Determine the (X, Y) coordinate at the center of the cell enclosing the given text.  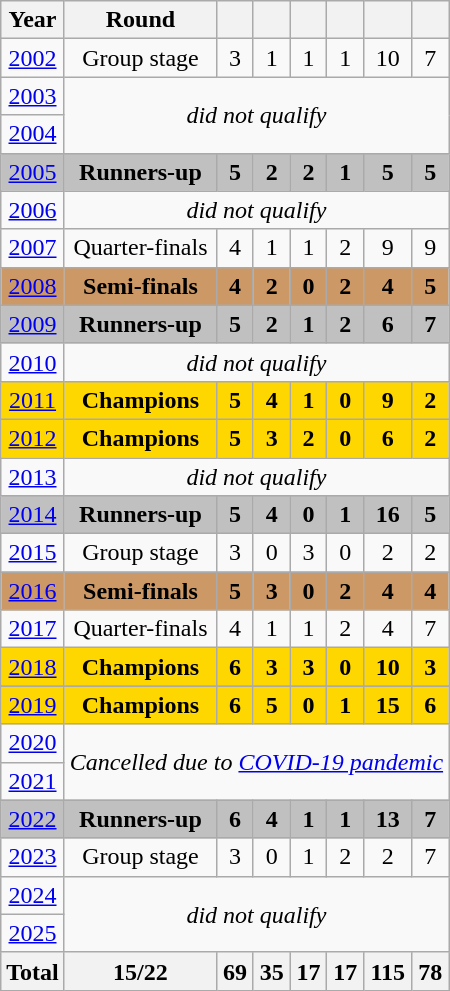
2024 (33, 895)
Total (33, 971)
2015 (33, 553)
13 (388, 819)
Year (33, 20)
2002 (33, 58)
2004 (33, 134)
2008 (33, 286)
2003 (33, 96)
2007 (33, 248)
2011 (33, 400)
2025 (33, 933)
2023 (33, 857)
2017 (33, 629)
2020 (33, 743)
69 (236, 971)
2014 (33, 515)
2009 (33, 324)
15/22 (140, 971)
Cancelled due to COVID-19 pandemic (256, 762)
2013 (33, 477)
78 (430, 971)
115 (388, 971)
2006 (33, 210)
2010 (33, 362)
2021 (33, 781)
2012 (33, 438)
35 (272, 971)
2022 (33, 819)
2018 (33, 667)
Round (140, 20)
2016 (33, 591)
16 (388, 515)
15 (388, 705)
2019 (33, 705)
2005 (33, 172)
